Search for the cell housing the specified text and yield its (X, Y) center coordinate. 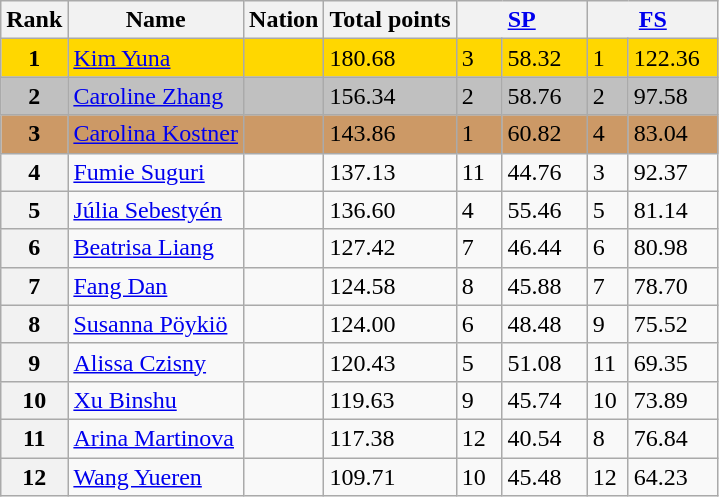
Caroline Zhang (156, 96)
Arina Martinova (156, 438)
Carolina Kostner (156, 134)
80.98 (673, 248)
Beatrisa Liang (156, 248)
60.82 (544, 134)
Name (156, 20)
Rank (34, 20)
51.08 (544, 362)
Fang Dan (156, 286)
109.71 (390, 477)
44.76 (544, 172)
FS (652, 20)
55.46 (544, 210)
180.68 (390, 58)
81.14 (673, 210)
92.37 (673, 172)
124.58 (390, 286)
Nation (284, 20)
73.89 (673, 400)
40.54 (544, 438)
45.48 (544, 477)
127.42 (390, 248)
Fumie Suguri (156, 172)
156.34 (390, 96)
45.88 (544, 286)
64.23 (673, 477)
46.44 (544, 248)
69.35 (673, 362)
117.38 (390, 438)
58.76 (544, 96)
76.84 (673, 438)
83.04 (673, 134)
Susanna Pöykiö (156, 324)
122.36 (673, 58)
Total points (390, 20)
124.00 (390, 324)
Júlia Sebestyén (156, 210)
136.60 (390, 210)
119.63 (390, 400)
97.58 (673, 96)
Kim Yuna (156, 58)
75.52 (673, 324)
58.32 (544, 58)
Alissa Czisny (156, 362)
SP (522, 20)
137.13 (390, 172)
143.86 (390, 134)
45.74 (544, 400)
78.70 (673, 286)
Wang Yueren (156, 477)
120.43 (390, 362)
Xu Binshu (156, 400)
48.48 (544, 324)
